Extract the [X, Y] coordinate from the center of the cell holding the provided text.  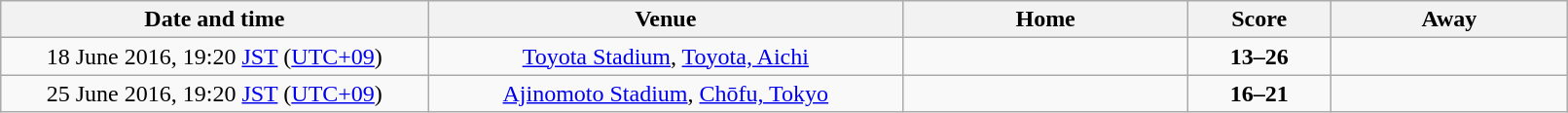
13–26 [1258, 56]
Away [1449, 19]
Venue [666, 19]
Ajinomoto Stadium, Chōfu, Tokyo [666, 94]
Toyota Stadium, Toyota, Aichi [666, 56]
Date and time [214, 19]
18 June 2016, 19:20 JST (UTC+09) [214, 56]
Score [1258, 19]
16–21 [1258, 94]
Home [1045, 19]
25 June 2016, 19:20 JST (UTC+09) [214, 94]
